From the cell containing the given text, extract its center point as (x, y) coordinate. 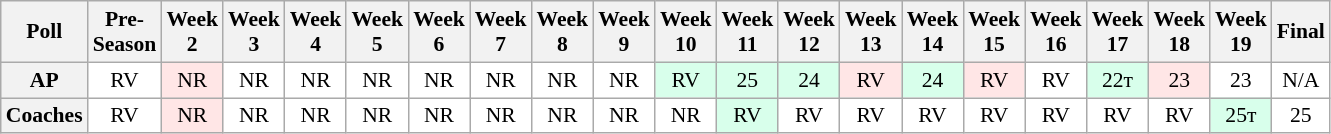
Week15 (994, 32)
Week9 (624, 32)
Week6 (439, 32)
Pre-Season (125, 32)
Poll (44, 32)
Week11 (748, 32)
Week4 (316, 32)
Week3 (254, 32)
25т (1241, 116)
Week5 (377, 32)
Week10 (686, 32)
N/A (1301, 80)
AP (44, 80)
Week12 (809, 32)
Week14 (933, 32)
Week16 (1056, 32)
Coaches (44, 116)
Week18 (1179, 32)
Final (1301, 32)
Week2 (192, 32)
22т (1118, 80)
Week8 (562, 32)
Week7 (501, 32)
Week13 (871, 32)
Week19 (1241, 32)
Week17 (1118, 32)
